Search for the cell housing the specified text and yield its (X, Y) center coordinate. 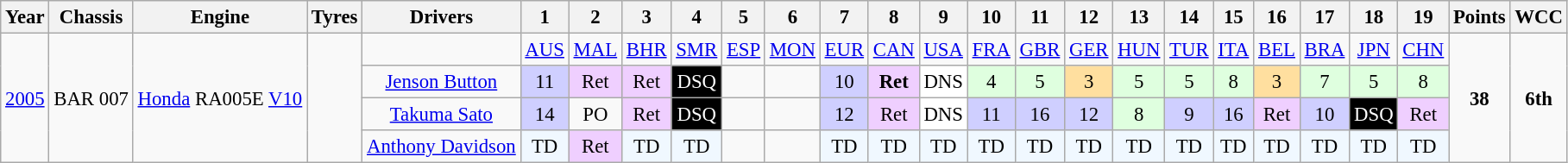
6 (792, 17)
JPN (1374, 50)
Chassis (91, 17)
ITA (1234, 50)
2 (595, 17)
EUR (844, 50)
18 (1374, 17)
Jenson Button (442, 82)
BEL (1277, 50)
Anthony Davidson (442, 147)
ESP (744, 50)
SMR (697, 50)
19 (1424, 17)
13 (1139, 17)
1 (545, 17)
BAR 007 (91, 98)
WCC (1539, 17)
BHR (645, 50)
Engine (219, 17)
Takuma Sato (442, 115)
38 (1479, 98)
HUN (1139, 50)
17 (1324, 17)
Honda RA005E V10 (219, 98)
PO (595, 115)
CHN (1424, 50)
Year (25, 17)
MAL (595, 50)
CAN (894, 50)
Tyres (335, 17)
GBR (1039, 50)
FRA (991, 50)
AUS (545, 50)
Drivers (442, 17)
6th (1539, 98)
15 (1234, 17)
TUR (1189, 50)
GER (1089, 50)
MON (792, 50)
USA (943, 50)
BRA (1324, 50)
Points (1479, 17)
2005 (25, 98)
